Return [x, y] of the center of cell containing provided text 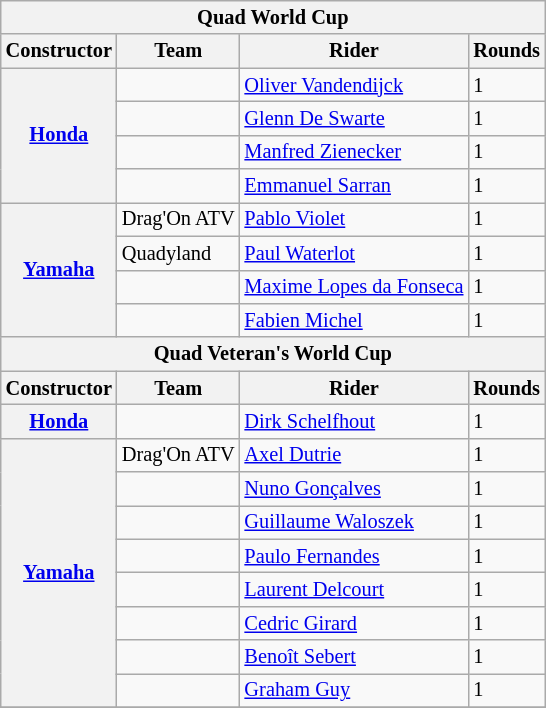
Paulo Fernandes [354, 556]
Pablo Violet [354, 219]
Maxime Lopes da Fonseca [354, 287]
Laurent Delcourt [354, 589]
Quad Veteran's World Cup [273, 354]
Quadyland [178, 253]
Dirk Schelfhout [354, 421]
Manfred Zienecker [354, 152]
Fabien Michel [354, 320]
Benoît Sebert [354, 657]
Axel Dutrie [354, 455]
Graham Guy [354, 690]
Paul Waterlot [354, 253]
Guillaume Waloszek [354, 522]
Nuno Gonçalves [354, 489]
Quad World Cup [273, 17]
Oliver Vandendijck [354, 85]
Emmanuel Sarran [354, 186]
Cedric Girard [354, 623]
Glenn De Swarte [354, 118]
